Scan for the cell matching the given text and deliver its (X, Y) coordinate at center. 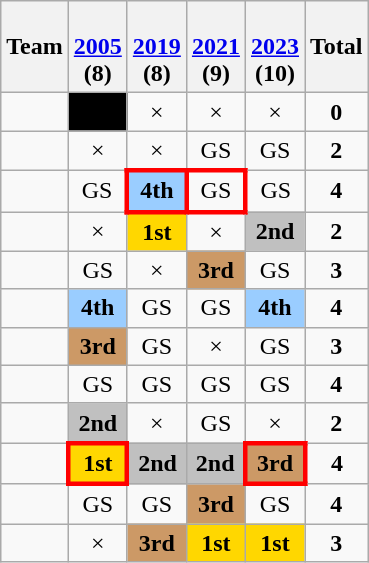
2005 (8) (98, 47)
0 (337, 112)
2021 (9) (216, 47)
Total (337, 47)
2019 (8) (156, 47)
Team (35, 47)
2023 (10) (274, 47)
